Determine the (X, Y) coordinate at the center of the cell enclosing the given text.  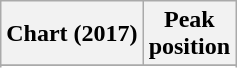
Peakposition (189, 34)
Chart (2017) (72, 34)
